Extract the [X, Y] coordinate from the center of the cell holding the provided text.  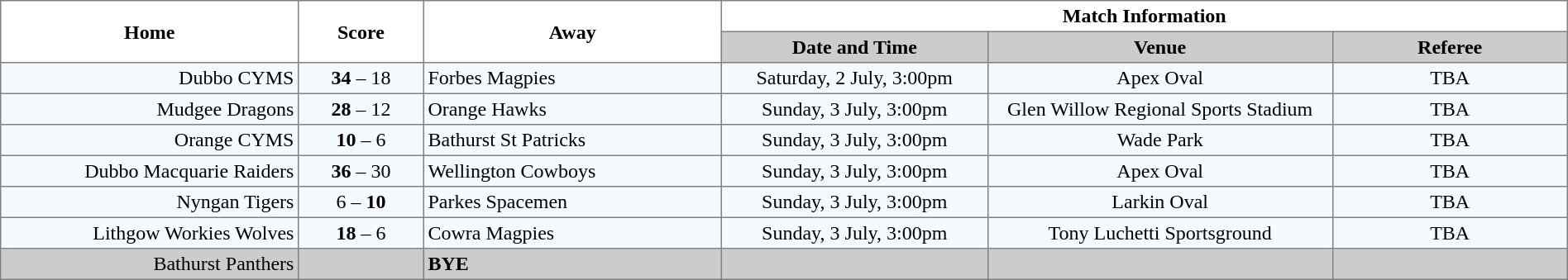
Parkes Spacemen [572, 202]
Venue [1159, 47]
Orange CYMS [150, 140]
Tony Luchetti Sportsground [1159, 233]
Saturday, 2 July, 3:00pm [854, 78]
Larkin Oval [1159, 202]
Match Information [1145, 17]
Lithgow Workies Wolves [150, 233]
Orange Hawks [572, 109]
BYE [572, 264]
Nyngan Tigers [150, 202]
10 – 6 [361, 140]
28 – 12 [361, 109]
Cowra Magpies [572, 233]
Wade Park [1159, 140]
Wellington Cowboys [572, 171]
Dubbo CYMS [150, 78]
Dubbo Macquarie Raiders [150, 171]
Bathurst Panthers [150, 264]
Forbes Magpies [572, 78]
34 – 18 [361, 78]
Date and Time [854, 47]
36 – 30 [361, 171]
18 – 6 [361, 233]
Referee [1450, 47]
Bathurst St Patricks [572, 140]
Score [361, 31]
Home [150, 31]
Away [572, 31]
6 – 10 [361, 202]
Mudgee Dragons [150, 109]
Glen Willow Regional Sports Stadium [1159, 109]
